Scan for the cell matching the given text and deliver its (X, Y) coordinate at center. 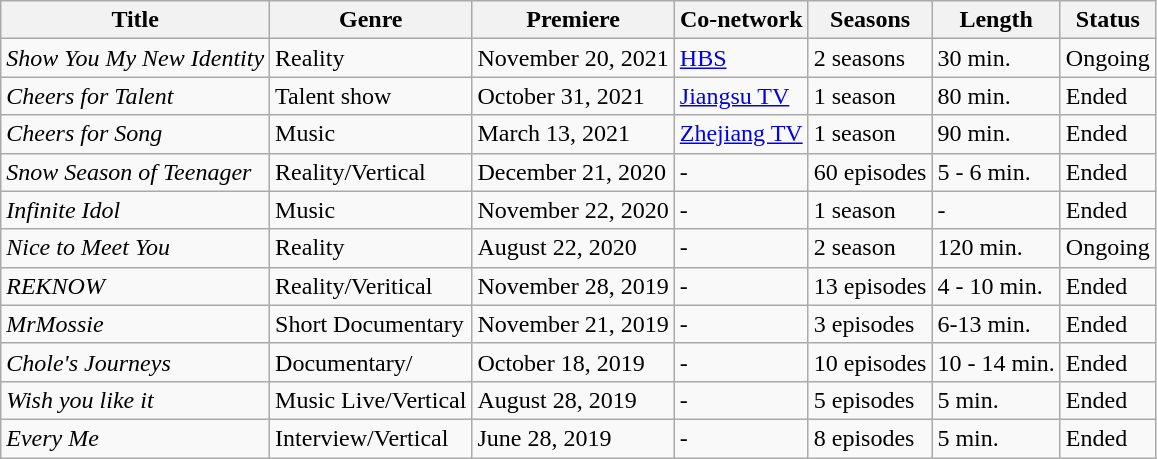
Seasons (870, 20)
Snow Season of Teenager (136, 172)
Title (136, 20)
November 20, 2021 (573, 58)
Zhejiang TV (741, 134)
Interview/Vertical (371, 438)
5 - 6 min. (996, 172)
Show You My New Identity (136, 58)
Documentary/ (371, 362)
Wish you like it (136, 400)
Premiere (573, 20)
August 28, 2019 (573, 400)
REKNOW (136, 286)
Infinite Idol (136, 210)
October 31, 2021 (573, 96)
80 min. (996, 96)
4 - 10 min. (996, 286)
90 min. (996, 134)
Status (1108, 20)
2 season (870, 248)
Music Live/Vertical (371, 400)
8 episodes (870, 438)
August 22, 2020 (573, 248)
6-13 min. (996, 324)
10 - 14 min. (996, 362)
Length (996, 20)
Co-network (741, 20)
Cheers for Song (136, 134)
2 seasons (870, 58)
5 episodes (870, 400)
HBS (741, 58)
Genre (371, 20)
Nice to Meet You (136, 248)
Reality/Veritical (371, 286)
Cheers for Talent (136, 96)
13 episodes (870, 286)
Reality/Vertical (371, 172)
Jiangsu TV (741, 96)
MrMossie (136, 324)
March 13, 2021 (573, 134)
November 22, 2020 (573, 210)
Every Me (136, 438)
Chole's Journeys (136, 362)
October 18, 2019 (573, 362)
Short Documentary (371, 324)
November 28, 2019 (573, 286)
120 min. (996, 248)
June 28, 2019 (573, 438)
60 episodes (870, 172)
10 episodes (870, 362)
December 21, 2020 (573, 172)
Talent show (371, 96)
3 episodes (870, 324)
November 21, 2019 (573, 324)
30 min. (996, 58)
